Capture the cell that displays the provided text and extract its (X, Y) central coordinate. 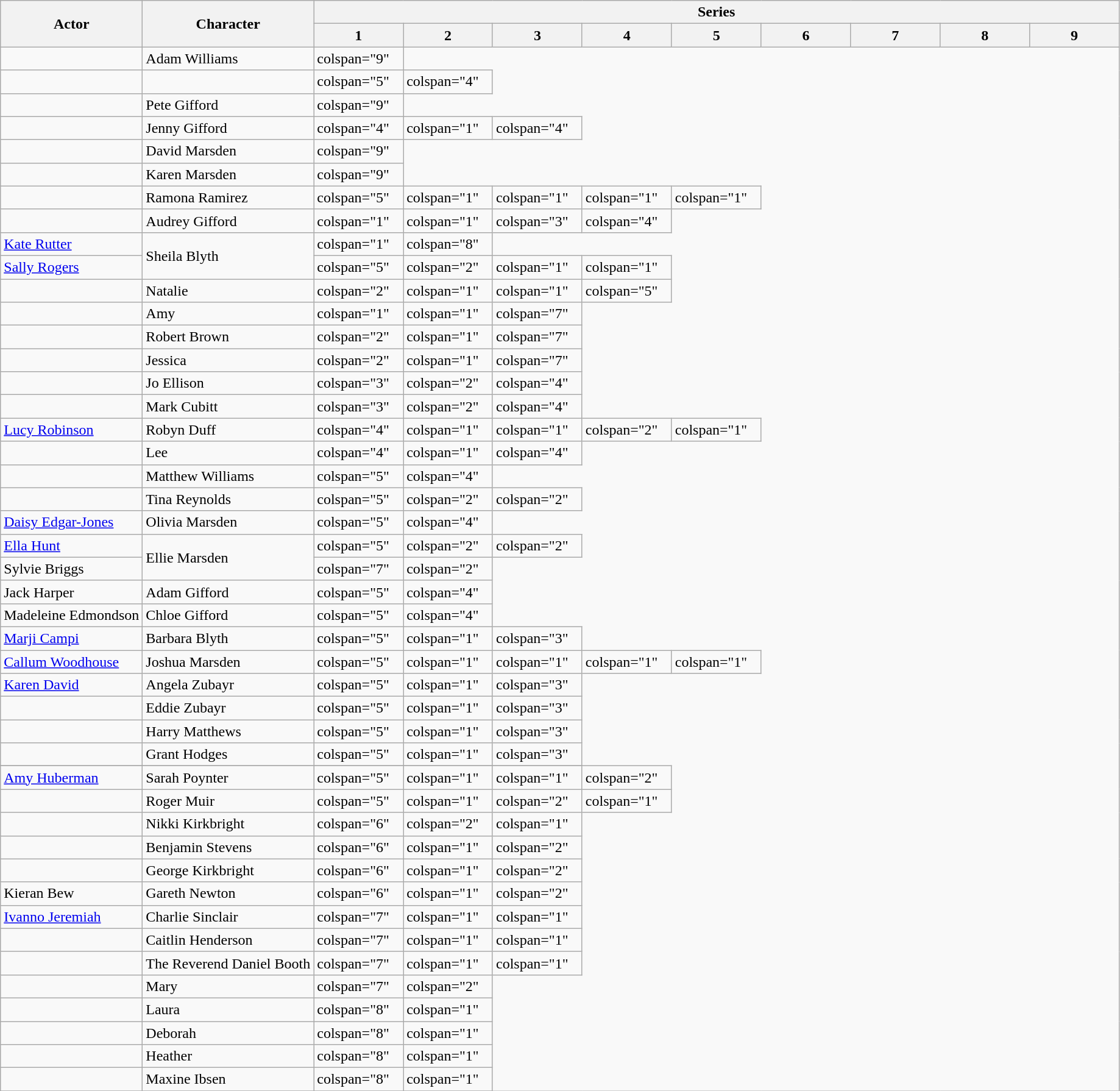
2 (448, 35)
Laura (228, 1009)
Sylvie Briggs (72, 569)
Karen Marsden (228, 174)
Charlie Sinclair (228, 917)
Kieran Bew (72, 894)
Eddie Zubayr (228, 708)
Ella Hunt (72, 545)
Jo Ellison (228, 383)
Caitlin Henderson (228, 940)
Ramona Ramirez (228, 197)
8 (985, 35)
Ivanno Jeremiah (72, 917)
9 (1075, 35)
Deborah (228, 1033)
3 (537, 35)
Barbara Blyth (228, 638)
Chloe Gifford (228, 615)
Roger Muir (228, 801)
Series (717, 12)
Sheila Blyth (228, 255)
Heather (228, 1056)
Pete Gifford (228, 105)
Nikki Kirkbright (228, 824)
Actor (72, 24)
Callum Woodhouse (72, 661)
George Kirkbright (228, 870)
Mark Cubitt (228, 407)
1 (358, 35)
Olivia Marsden (228, 522)
Character (228, 24)
The Reverend Daniel Booth (228, 963)
5 (717, 35)
Ellie Marsden (228, 557)
Harry Matthews (228, 731)
Gareth Newton (228, 894)
Adam Gifford (228, 592)
Matthew Williams (228, 476)
Joshua Marsden (228, 661)
Robert Brown (228, 337)
Natalie (228, 291)
Adam Williams (228, 59)
Audrey Gifford (228, 221)
Amy (228, 314)
Madeleine Edmondson (72, 615)
4 (626, 35)
Daisy Edgar-Jones (72, 522)
Karen David (72, 685)
6 (806, 35)
Mary (228, 986)
Jessica (228, 360)
Lucy Robinson (72, 430)
Maxine Ibsen (228, 1079)
Sally Rogers (72, 267)
Lee (228, 453)
Kate Rutter (72, 244)
Angela Zubayr (228, 685)
Marji Campi (72, 638)
Benjamin Stevens (228, 847)
Tina Reynolds (228, 499)
Sarah Poynter (228, 778)
Jack Harper (72, 592)
7 (896, 35)
David Marsden (228, 151)
Robyn Duff (228, 430)
Grant Hodges (228, 755)
Amy Huberman (72, 778)
Jenny Gifford (228, 128)
